Return [x, y] of the center of cell containing provided text 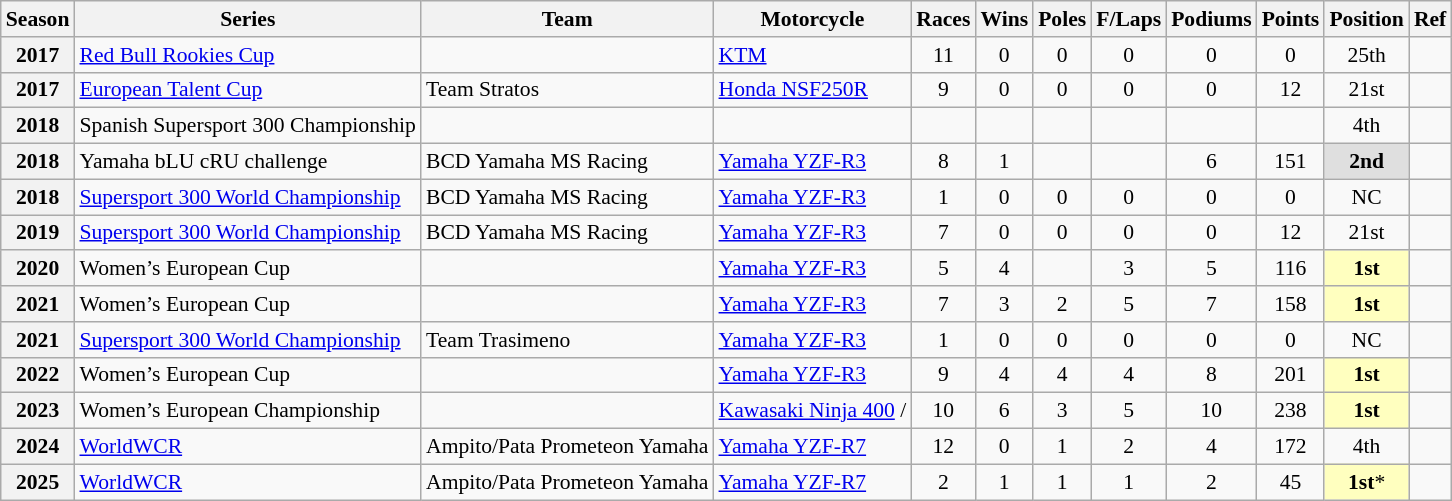
158 [1291, 304]
Podiums [1212, 19]
Yamaha bLU cRU challenge [248, 162]
KTM [813, 55]
2023 [38, 411]
151 [1291, 162]
Series [248, 19]
Poles [1062, 19]
25th [1366, 55]
Spanish Supersport 300 Championship [248, 126]
Season [38, 19]
116 [1291, 269]
2022 [38, 375]
Points [1291, 19]
201 [1291, 375]
Team Trasimeno [568, 340]
Races [943, 19]
Kawasaki Ninja 400 / [813, 411]
Women’s European Championship [248, 411]
11 [943, 55]
2025 [38, 482]
Motorcycle [813, 19]
Ref [1430, 19]
1st* [1366, 482]
2nd [1366, 162]
Team Stratos [568, 90]
F/Laps [1128, 19]
Position [1366, 19]
238 [1291, 411]
Team [568, 19]
European Talent Cup [248, 90]
2020 [38, 269]
2024 [38, 447]
Red Bull Rookies Cup [248, 55]
Wins [1004, 19]
2019 [38, 233]
45 [1291, 482]
172 [1291, 447]
Honda NSF250R [813, 90]
